Determine the (X, Y) coordinate at the center of the cell enclosing the given text.  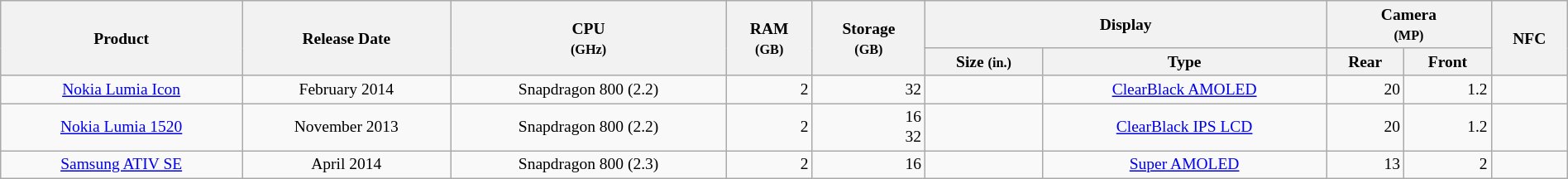
Display (1126, 25)
32 (868, 89)
Samsung ATIV SE (122, 164)
Product (122, 38)
ClearBlack IPS LCD (1184, 128)
NFC (1529, 38)
February 2014 (347, 89)
Size (in.) (984, 61)
13 (1365, 164)
Snapdragon 800 (2.3) (589, 164)
RAM(GB) (769, 38)
Rear (1365, 61)
Camera(MP) (1409, 25)
Storage(GB) (868, 38)
16 (868, 164)
CPU(GHz) (589, 38)
Front (1447, 61)
ClearBlack AMOLED (1184, 89)
Nokia Lumia Icon (122, 89)
April 2014 (347, 164)
1632 (868, 128)
Super AMOLED (1184, 164)
November 2013 (347, 128)
Release Date (347, 38)
Type (1184, 61)
Nokia Lumia 1520 (122, 128)
